Extract the [x, y] coordinate from the center of the cell holding the provided text.  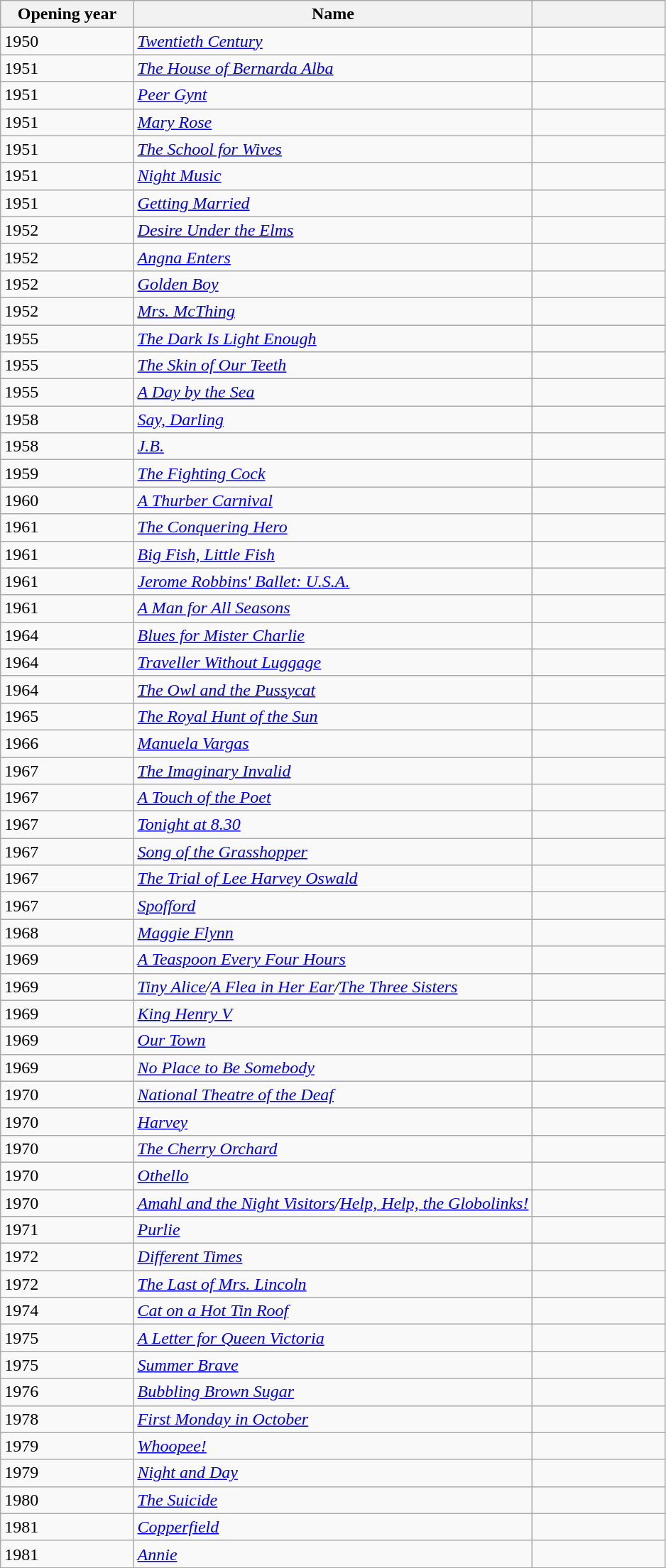
Bubbling Brown Sugar [333, 1392]
The Conquering Hero [333, 527]
1950 [67, 41]
1978 [67, 1419]
The Dark Is Light Enough [333, 339]
A Man for All Seasons [333, 608]
Cat on a Hot Tin Roof [333, 1311]
Angna Enters [333, 257]
Mrs. McThing [333, 311]
The Suicide [333, 1500]
Whoopee! [333, 1446]
Song of the Grasshopper [333, 852]
Amahl and the Night Visitors/Help, Help, the Globolinks! [333, 1203]
1965 [67, 716]
The Cherry Orchard [333, 1148]
The House of Bernarda Alba [333, 68]
The Trial of Lee Harvey Oswald [333, 879]
Harvey [333, 1122]
A Teaspoon Every Four Hours [333, 960]
Opening year [67, 14]
The Skin of Our Teeth [333, 366]
1971 [67, 1230]
1980 [67, 1500]
Twentieth Century [333, 41]
Copperfield [333, 1527]
Golden Boy [333, 284]
1968 [67, 933]
The School for Wives [333, 149]
Spofford [333, 906]
Othello [333, 1175]
A Day by the Sea [333, 393]
Blues for Mister Charlie [333, 635]
The Last of Mrs. Lincoln [333, 1284]
National Theatre of the Deaf [333, 1095]
Desire Under the Elms [333, 230]
Getting Married [333, 203]
Night Music [333, 176]
The Owl and the Pussycat [333, 689]
The Royal Hunt of the Sun [333, 716]
1960 [67, 500]
Traveller Without Luggage [333, 662]
Our Town [333, 1041]
1966 [67, 743]
A Letter for Queen Victoria [333, 1338]
King Henry V [333, 1014]
Mary Rose [333, 122]
1974 [67, 1311]
Tonight at 8.30 [333, 825]
1976 [67, 1392]
Tiny Alice/A Flea in Her Ear/The Three Sisters [333, 987]
Night and Day [333, 1473]
Big Fish, Little Fish [333, 554]
The Fighting Cock [333, 473]
Annie [333, 1554]
First Monday in October [333, 1419]
Manuela Vargas [333, 743]
Name [333, 14]
The Imaginary Invalid [333, 770]
J.B. [333, 446]
Maggie Flynn [333, 933]
1959 [67, 473]
Say, Darling [333, 420]
A Touch of the Poet [333, 798]
No Place to Be Somebody [333, 1068]
Jerome Robbins' Ballet: U.S.A. [333, 581]
Different Times [333, 1257]
Summer Brave [333, 1365]
Purlie [333, 1230]
Peer Gynt [333, 95]
A Thurber Carnival [333, 500]
